Determine the (X, Y) coordinate at the center of the cell enclosing the given text.  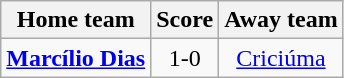
Score (185, 20)
1-0 (185, 58)
Criciúma (282, 58)
Away team (282, 20)
Marcílio Dias (76, 58)
Home team (76, 20)
